Determine the (X, Y) coordinate at the center of the cell enclosing the given text.  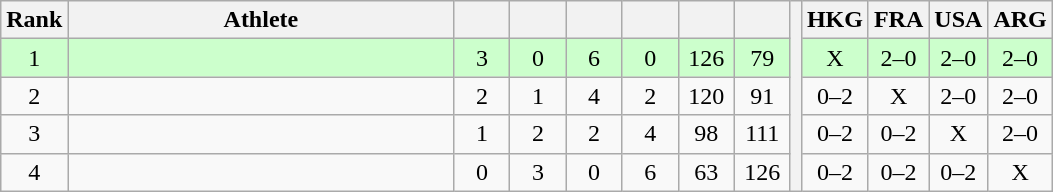
Rank (34, 20)
HKG (834, 20)
FRA (898, 20)
ARG (1020, 20)
79 (762, 58)
120 (706, 96)
Athlete (261, 20)
63 (706, 172)
111 (762, 134)
91 (762, 96)
98 (706, 134)
USA (958, 20)
